Detect which cell encompasses the target text, then output its [x, y] center coordinate. 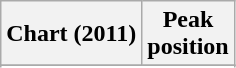
Peakposition [188, 34]
Chart (2011) [72, 34]
